From the cell containing the given text, extract its center point as [x, y] coordinate. 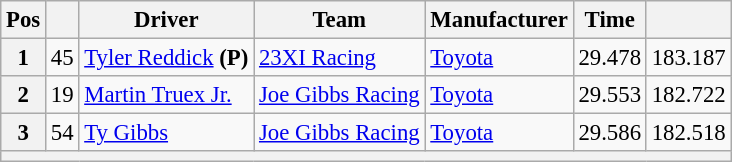
19 [62, 95]
29.478 [610, 58]
29.553 [610, 95]
183.187 [688, 58]
Manufacturer [499, 20]
Pos [24, 20]
23XI Racing [340, 58]
29.586 [610, 133]
45 [62, 58]
Driver [166, 20]
1 [24, 58]
182.518 [688, 133]
3 [24, 133]
Ty Gibbs [166, 133]
54 [62, 133]
182.722 [688, 95]
Tyler Reddick (P) [166, 58]
2 [24, 95]
Martin Truex Jr. [166, 95]
Team [340, 20]
Time [610, 20]
